Extract the [x, y] coordinate from the center of the cell holding the provided text.  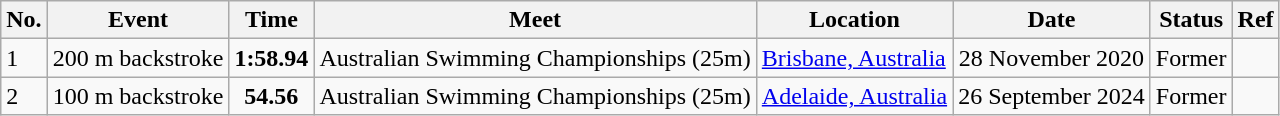
Date [1052, 20]
Adelaide, Australia [854, 96]
Ref [1256, 20]
100 m backstroke [138, 96]
200 m backstroke [138, 58]
No. [24, 20]
Location [854, 20]
1:58.94 [272, 58]
26 September 2024 [1052, 96]
Event [138, 20]
28 November 2020 [1052, 58]
Meet [535, 20]
2 [24, 96]
Status [1191, 20]
Time [272, 20]
Brisbane, Australia [854, 58]
1 [24, 58]
54.56 [272, 96]
